Identify which cell holds the provided text, then report its (x, y) central coordinate. 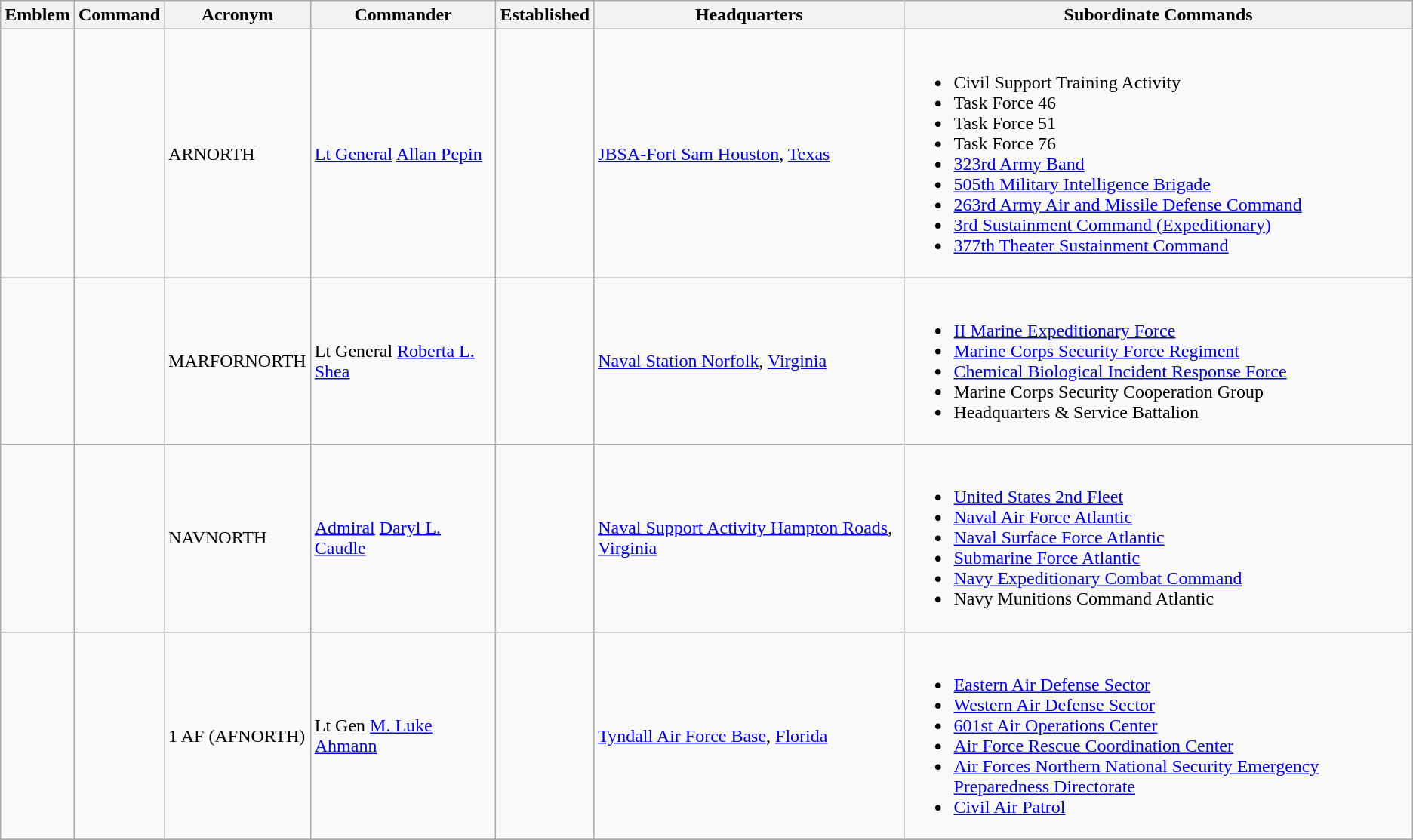
Subordinate Commands (1158, 15)
Emblem (38, 15)
ARNORTH (238, 154)
Lt General Allan Pepin (403, 154)
JBSA-Fort Sam Houston, Texas (749, 154)
Command (119, 15)
Naval Station Norfolk, Virginia (749, 361)
Lt General Roberta L. Shea (403, 361)
Naval Support Activity Hampton Roads, Virginia (749, 538)
Established (545, 15)
NAVNORTH (238, 538)
1 AF (AFNORTH) (238, 735)
Admiral Daryl L. Caudle (403, 538)
Lt Gen M. Luke Ahmann (403, 735)
MARFORNORTH (238, 361)
Tyndall Air Force Base, Florida (749, 735)
Headquarters (749, 15)
Commander (403, 15)
Acronym (238, 15)
